Determine the (x, y) coordinate at the center of the cell enclosing the given text.  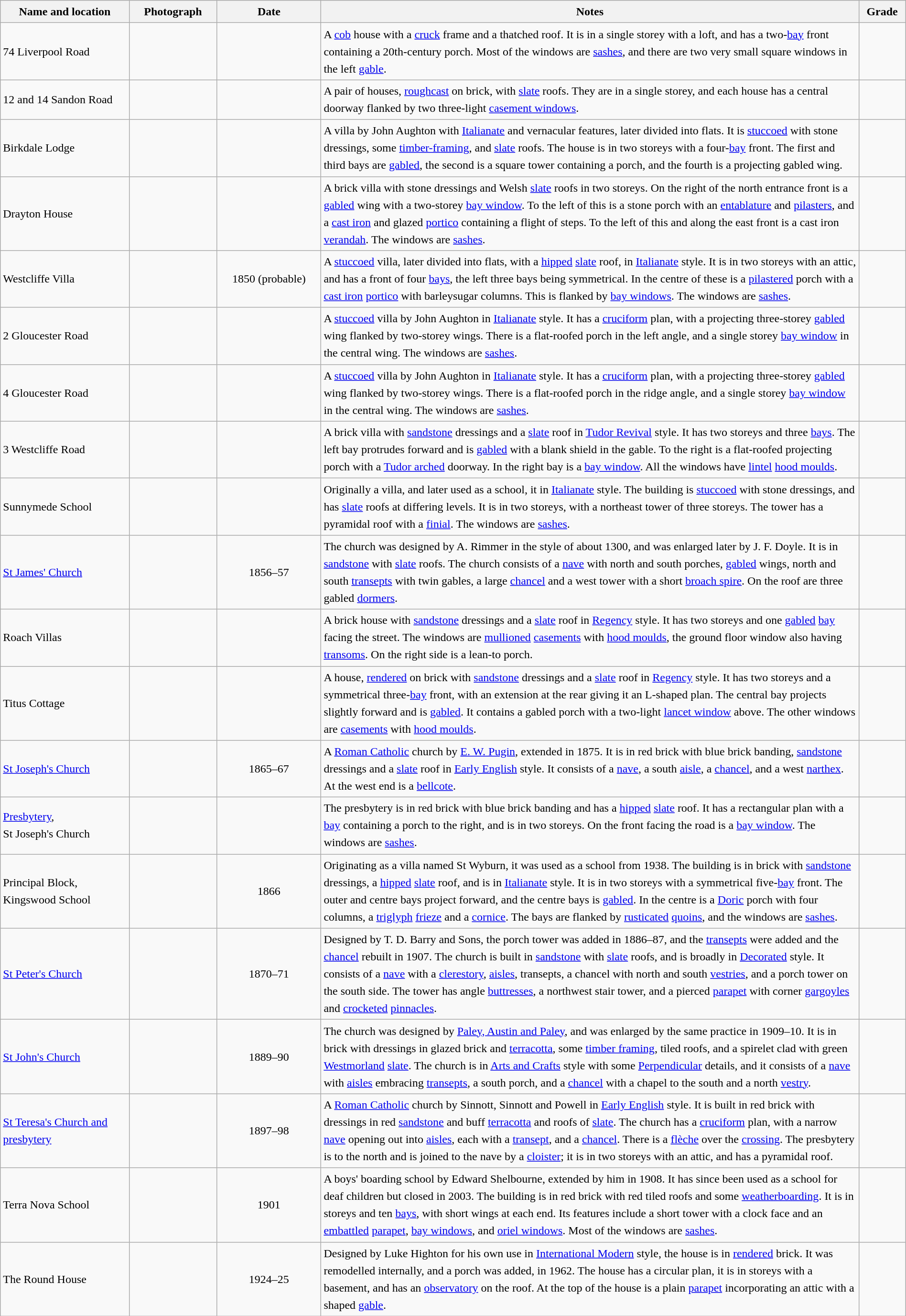
Terra Nova School (65, 1205)
4 Gloucester Road (65, 393)
12 and 14 Sandon Road (65, 99)
Photograph (173, 11)
St Peter's Church (65, 974)
The Round House (65, 1279)
Titus Cottage (65, 704)
Birkdale Lodge (65, 148)
1850 (probable) (269, 279)
Drayton House (65, 213)
1870–71 (269, 974)
St James' Church (65, 572)
St Teresa's Church and presbytery (65, 1131)
Date (269, 11)
St Joseph's Church (65, 769)
74 Liverpool Road (65, 52)
Sunnymede School (65, 507)
1924–25 (269, 1279)
1901 (269, 1205)
St John's Church (65, 1056)
2 Gloucester Road (65, 336)
1856–57 (269, 572)
Grade (882, 11)
Presbytery,St Joseph's Church (65, 826)
1866 (269, 891)
Principal Block,Kingswood School (65, 891)
3 Westcliffe Road (65, 449)
Notes (590, 11)
Roach Villas (65, 638)
1897–98 (269, 1131)
Name and location (65, 11)
1889–90 (269, 1056)
1865–67 (269, 769)
Westcliffe Villa (65, 279)
